Locate the cell with the specified text and output its (X, Y) center coordinate. 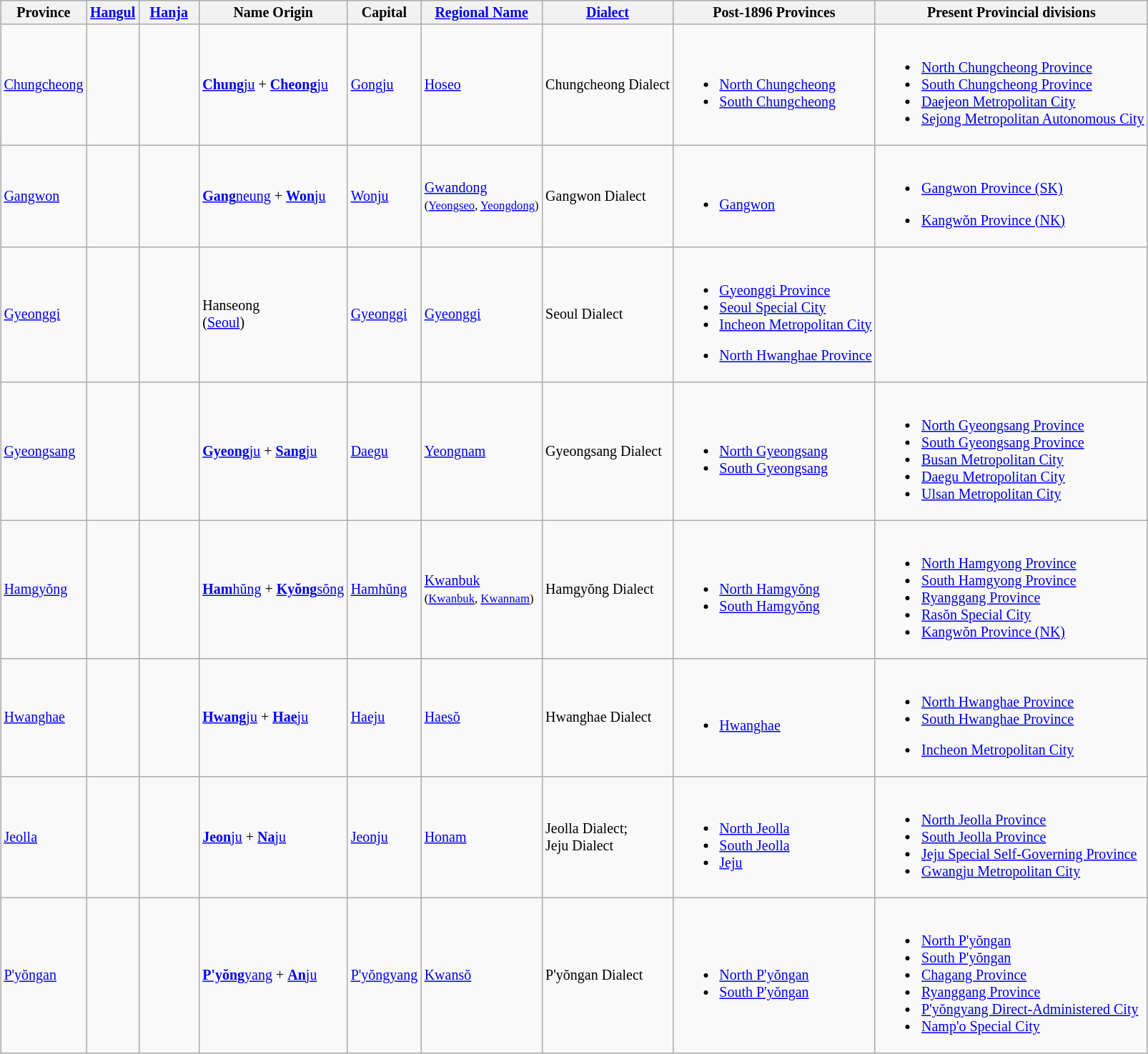
P'yŏngyang (385, 975)
Hwangju + Haeju (273, 717)
Kwansŏ (482, 975)
Kwanbuk(Kwanbuk, Kwannam) (482, 589)
North ChungcheongSouth Chungcheong (775, 84)
Gangwon Dialect (608, 196)
North P'yŏnganSouth P'yŏnganChagang ProvinceRyanggang Province P'yŏngyang Direct-Administered CityNamp'o Special City (1011, 975)
Hamgyŏng (44, 589)
Gongju (385, 84)
Jeolla (44, 837)
Present Provincial divisions (1011, 13)
Hanja (169, 13)
Chungcheong Dialect (608, 84)
Haeju (385, 717)
Capital (385, 13)
Honam (482, 837)
Chungju + Cheongju (273, 84)
Province (44, 13)
North Jeolla ProvinceSouth Jeolla ProvinceJeju Special Self-Governing ProvinceGwangju Metropolitan City (1011, 837)
North JeollaSouth JeollaJeju (775, 837)
Hwanghae Dialect (608, 717)
Chungcheong (44, 84)
Regional Name (482, 13)
Hamgyŏng Dialect (608, 589)
North GyeongsangSouth Gyeongsang (775, 452)
Jeolla Dialect;Jeju Dialect (608, 837)
North P'yŏnganSouth P'yŏngan (775, 975)
Gangneung + Wonju (273, 196)
Gyeongsang (44, 452)
Daegu (385, 452)
Dialect (608, 13)
North HamgyŏngSouth Hamgyŏng (775, 589)
Seoul Dialect (608, 314)
Jeonju + Naju (273, 837)
P'yŏngan (44, 975)
North Chungcheong ProvinceSouth Chungcheong ProvinceDaejeon Metropolitan CitySejong Metropolitan Autonomous City (1011, 84)
Hanseong(Seoul) (273, 314)
Yeongnam (482, 452)
P'yŏngyang + Anju (273, 975)
Post-1896 Provinces (775, 13)
P'yŏngan Dialect (608, 975)
North Gyeongsang ProvinceSouth Gyeongsang ProvinceBusan Metropolitan CityDaegu Metropolitan CityUlsan Metropolitan City (1011, 452)
Wonju (385, 196)
Gyeongju + Sangju (273, 452)
Hamhŭng (385, 589)
Gyeongsang Dialect (608, 452)
Name Origin (273, 13)
North Hwanghae ProvinceSouth Hwanghae ProvinceIncheon Metropolitan City (1011, 717)
North Hamgyong ProvinceSouth Hamgyong ProvinceRyanggang Province Rasŏn Special CityKangwŏn Province (NK) (1011, 589)
Gwandong(Yeongseo, Yeongdong) (482, 196)
Hoseo (482, 84)
Jeonju (385, 837)
Gangwon Province (SK)Kangwŏn Province (NK) (1011, 196)
Gyeonggi ProvinceSeoul Special CityIncheon Metropolitan City North Hwanghae Province (775, 314)
Hamhŭng + Kyŏngsŏng (273, 589)
Haesŏ (482, 717)
Hangul (113, 13)
